For the text-containing cell, return its midpoint in [x, y] coordinate format. 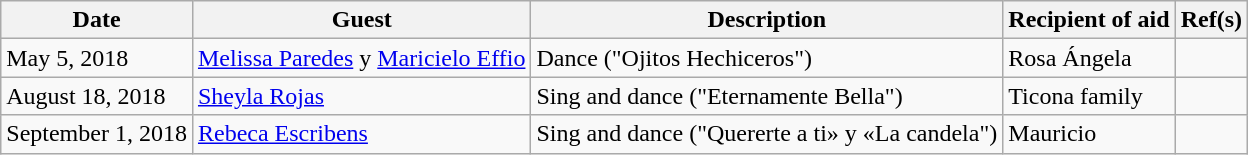
Date [97, 20]
Guest [362, 20]
Description [767, 20]
Melissa Paredes y Maricielo Effio [362, 58]
Dance ("Ojitos Hechiceros") [767, 58]
Ref(s) [1211, 20]
May 5, 2018 [97, 58]
Sing and dance ("Quererte a ti» y «La candela") [767, 134]
August 18, 2018 [97, 96]
Mauricio [1089, 134]
Rosa Ángela [1089, 58]
Sheyla Rojas [362, 96]
Sing and dance ("Eternamente Bella") [767, 96]
September 1, 2018 [97, 134]
Recipient of aid [1089, 20]
Ticona family [1089, 96]
Rebeca Escribens [362, 134]
